Provide the (x, y) coordinate of the cell's center where the given text is located.  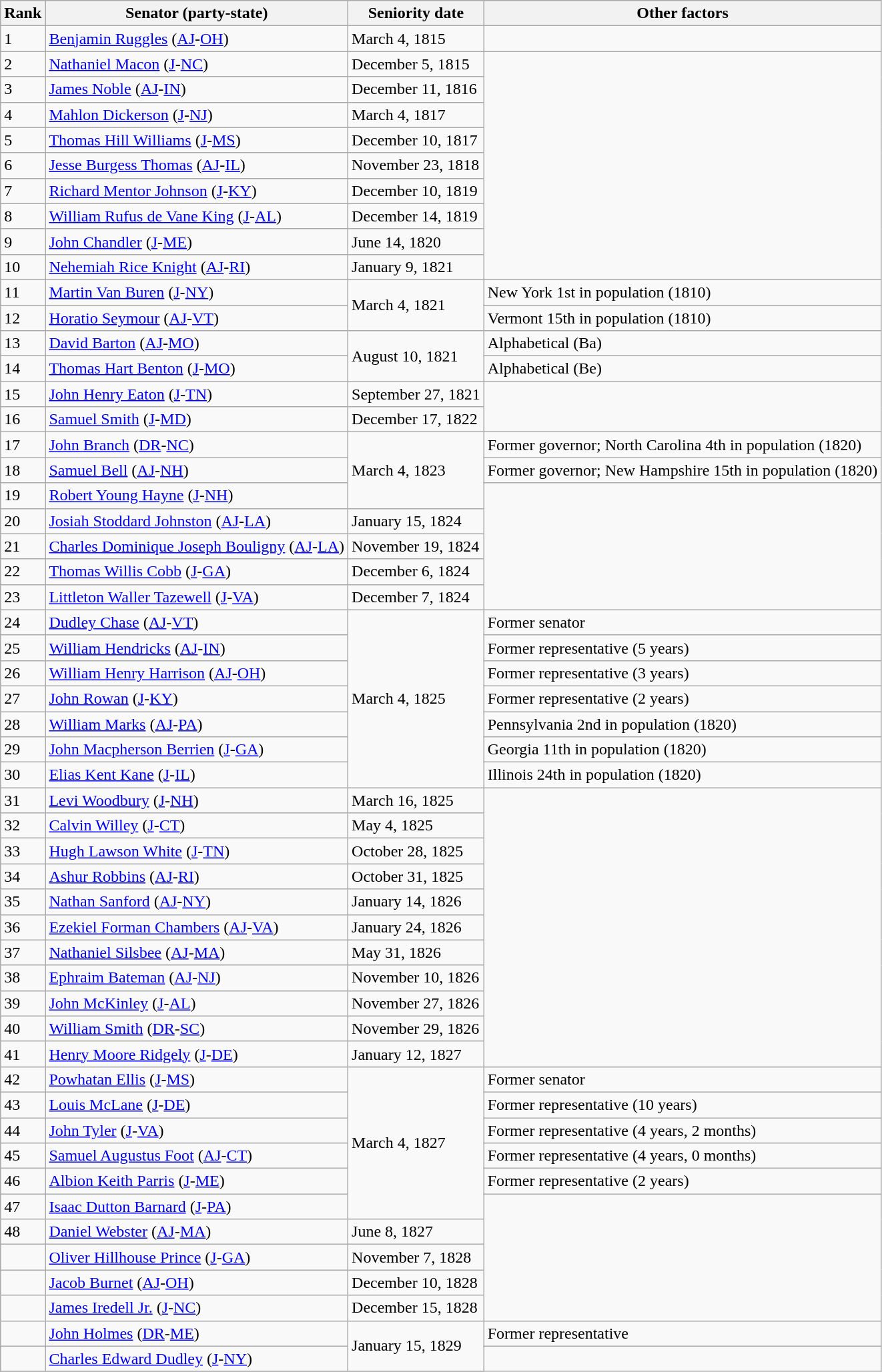
39 (23, 1003)
Louis McLane (J-DE) (197, 1105)
15 (23, 394)
24 (23, 622)
36 (23, 927)
Ashur Robbins (AJ-RI) (197, 876)
Powhatan Ellis (J-MS) (197, 1079)
Robert Young Hayne (J-NH) (197, 496)
Mahlon Dickerson (J-NJ) (197, 115)
41 (23, 1054)
8 (23, 216)
46 (23, 1181)
Daniel Webster (AJ-MA) (197, 1232)
2 (23, 64)
Dudley Chase (AJ-VT) (197, 622)
Nathaniel Silsbee (AJ-MA) (197, 952)
Nathan Sanford (AJ-NY) (197, 902)
23 (23, 597)
14 (23, 369)
March 4, 1821 (416, 305)
John Tyler (J-VA) (197, 1131)
Seniority date (416, 13)
Alphabetical (Be) (683, 369)
Richard Mentor Johnson (J-KY) (197, 191)
Horatio Seymour (AJ-VT) (197, 318)
Thomas Willis Cobb (J-GA) (197, 572)
William Smith (DR-SC) (197, 1028)
Littleton Waller Tazewell (J-VA) (197, 597)
33 (23, 851)
3 (23, 89)
John Chandler (J-ME) (197, 241)
Henry Moore Ridgely (J-DE) (197, 1054)
November 23, 1818 (416, 165)
March 16, 1825 (416, 800)
17 (23, 445)
Samuel Bell (AJ-NH) (197, 470)
9 (23, 241)
January 12, 1827 (416, 1054)
November 10, 1826 (416, 978)
Jesse Burgess Thomas (AJ-IL) (197, 165)
7 (23, 191)
January 24, 1826 (416, 927)
26 (23, 673)
Martin Van Buren (J-NY) (197, 292)
Former representative (10 years) (683, 1105)
John Rowan (J-KY) (197, 698)
43 (23, 1105)
John Macpherson Berrien (J-GA) (197, 750)
5 (23, 140)
William Rufus de Vane King (J-AL) (197, 216)
December 6, 1824 (416, 572)
November 27, 1826 (416, 1003)
Former representative (5 years) (683, 648)
December 11, 1816 (416, 89)
21 (23, 546)
Nehemiah Rice Knight (AJ-RI) (197, 267)
16 (23, 420)
March 4, 1825 (416, 698)
34 (23, 876)
Vermont 15th in population (1810) (683, 318)
December 7, 1824 (416, 597)
January 9, 1821 (416, 267)
37 (23, 952)
James Iredell Jr. (J-NC) (197, 1308)
40 (23, 1028)
20 (23, 521)
Josiah Stoddard Johnston (AJ-LA) (197, 521)
Illinois 24th in population (1820) (683, 775)
January 15, 1829 (416, 1346)
35 (23, 902)
13 (23, 344)
Former representative (683, 1333)
32 (23, 826)
December 14, 1819 (416, 216)
Georgia 11th in population (1820) (683, 750)
Albion Keith Parris (J-ME) (197, 1181)
December 15, 1828 (416, 1308)
William Henry Harrison (AJ-OH) (197, 673)
38 (23, 978)
John McKinley (J-AL) (197, 1003)
44 (23, 1131)
Calvin Willey (J-CT) (197, 826)
Nathaniel Macon (J-NC) (197, 64)
January 14, 1826 (416, 902)
Samuel Augustus Foot (AJ-CT) (197, 1156)
May 31, 1826 (416, 952)
June 14, 1820 (416, 241)
New York 1st in population (1810) (683, 292)
Former governor; New Hampshire 15th in population (1820) (683, 470)
John Branch (DR-NC) (197, 445)
March 4, 1815 (416, 39)
1 (23, 39)
Benjamin Ruggles (AJ-OH) (197, 39)
29 (23, 750)
11 (23, 292)
December 10, 1817 (416, 140)
May 4, 1825 (416, 826)
22 (23, 572)
Pennsylvania 2nd in population (1820) (683, 724)
March 4, 1827 (416, 1143)
10 (23, 267)
Levi Woodbury (J-NH) (197, 800)
Charles Edward Dudley (J-NY) (197, 1359)
September 27, 1821 (416, 394)
August 10, 1821 (416, 356)
June 8, 1827 (416, 1232)
Oliver Hillhouse Prince (J-GA) (197, 1257)
25 (23, 648)
David Barton (AJ-MO) (197, 344)
Senator (party-state) (197, 13)
4 (23, 115)
March 4, 1823 (416, 470)
November 29, 1826 (416, 1028)
48 (23, 1232)
Other factors (683, 13)
October 31, 1825 (416, 876)
Ezekiel Forman Chambers (AJ-VA) (197, 927)
Isaac Dutton Barnard (J-PA) (197, 1207)
42 (23, 1079)
November 7, 1828 (416, 1257)
December 10, 1828 (416, 1283)
Ephraim Bateman (AJ-NJ) (197, 978)
30 (23, 775)
William Marks (AJ-PA) (197, 724)
Thomas Hart Benton (J-MO) (197, 369)
Thomas Hill Williams (J-MS) (197, 140)
Former governor; North Carolina 4th in population (1820) (683, 445)
December 10, 1819 (416, 191)
27 (23, 698)
19 (23, 496)
January 15, 1824 (416, 521)
Rank (23, 13)
6 (23, 165)
December 5, 1815 (416, 64)
Alphabetical (Ba) (683, 344)
Jacob Burnet (AJ-OH) (197, 1283)
John Holmes (DR-ME) (197, 1333)
March 4, 1817 (416, 115)
December 17, 1822 (416, 420)
November 19, 1824 (416, 546)
47 (23, 1207)
Samuel Smith (J-MD) (197, 420)
Hugh Lawson White (J-TN) (197, 851)
18 (23, 470)
William Hendricks (AJ-IN) (197, 648)
31 (23, 800)
October 28, 1825 (416, 851)
John Henry Eaton (J-TN) (197, 394)
12 (23, 318)
Former representative (4 years, 2 months) (683, 1131)
Former representative (3 years) (683, 673)
James Noble (AJ-IN) (197, 89)
Former representative (4 years, 0 months) (683, 1156)
28 (23, 724)
45 (23, 1156)
Elias Kent Kane (J-IL) (197, 775)
Charles Dominique Joseph Bouligny (AJ-LA) (197, 546)
